Locate the cell with the specified text and output its (x, y) center coordinate. 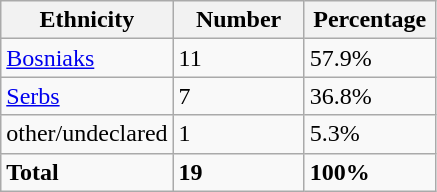
1 (238, 134)
7 (238, 96)
Serbs (87, 96)
Bosniaks (87, 58)
57.9% (370, 58)
100% (370, 172)
Number (238, 20)
19 (238, 172)
36.8% (370, 96)
Total (87, 172)
11 (238, 58)
Percentage (370, 20)
other/undeclared (87, 134)
5.3% (370, 134)
Ethnicity (87, 20)
